Return [X, Y] of the center of cell containing provided text 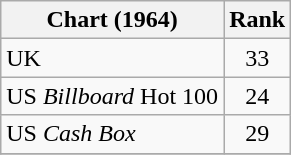
Rank [258, 20]
UK [112, 58]
33 [258, 58]
US Billboard Hot 100 [112, 96]
US Cash Box [112, 134]
29 [258, 134]
24 [258, 96]
Chart (1964) [112, 20]
